Detect which cell encompasses the target text, then output its (X, Y) center coordinate. 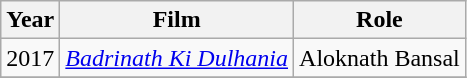
Film (177, 20)
Aloknath Bansal (380, 58)
Year (30, 20)
Badrinath Ki Dulhania (177, 58)
2017 (30, 58)
Role (380, 20)
